Determine the (x, y) coordinate at the center of the cell enclosing the given text.  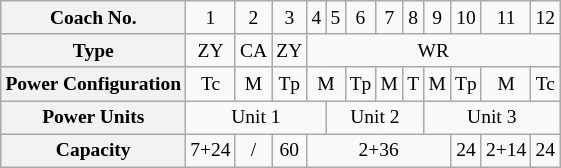
6 (360, 18)
Power Units (94, 118)
Unit 3 (492, 118)
4 (316, 18)
11 (506, 18)
Unit 2 (375, 118)
60 (290, 150)
Type (94, 50)
1 (211, 18)
/ (253, 150)
7+24 (211, 150)
Power Configuration (94, 84)
2+36 (378, 150)
7 (390, 18)
Coach No. (94, 18)
Unit 1 (256, 118)
2 (253, 18)
12 (546, 18)
8 (414, 18)
WR (434, 50)
Capacity (94, 150)
5 (336, 18)
2+14 (506, 150)
10 (466, 18)
9 (438, 18)
T (414, 84)
CA (253, 50)
3 (290, 18)
